Determine the (X, Y) coordinate at the center of the cell enclosing the given text.  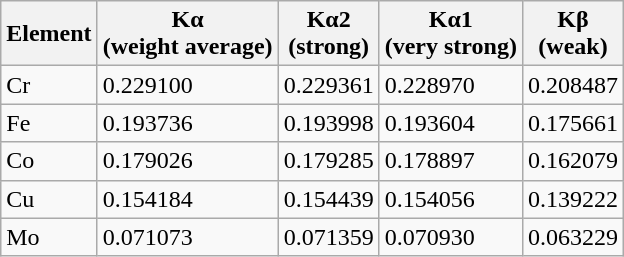
Kα2(strong) (328, 34)
Element (49, 34)
0.193604 (450, 123)
0.179285 (328, 161)
0.071359 (328, 237)
0.070930 (450, 237)
Mo (49, 237)
0.154056 (450, 199)
Kα(weight average) (188, 34)
0.154184 (188, 199)
Kα1(very strong) (450, 34)
Cu (49, 199)
0.228970 (450, 85)
0.193736 (188, 123)
0.162079 (572, 161)
Fe (49, 123)
0.063229 (572, 237)
0.179026 (188, 161)
Cr (49, 85)
0.229361 (328, 85)
0.139222 (572, 199)
Co (49, 161)
Kβ(weak) (572, 34)
0.071073 (188, 237)
0.208487 (572, 85)
0.178897 (450, 161)
0.193998 (328, 123)
0.154439 (328, 199)
0.229100 (188, 85)
0.175661 (572, 123)
